Locate the cell with the specified text and output its (x, y) center coordinate. 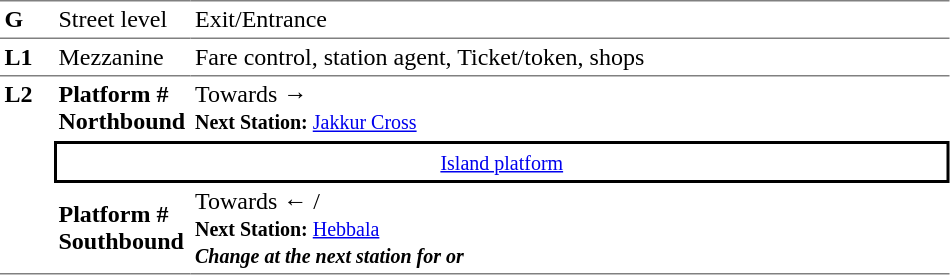
Fare control, station agent, Ticket/token, shops (570, 58)
G (27, 20)
Mezzanine (122, 58)
Towards → Next Station: Jakkur Cross (570, 108)
L1 (27, 58)
Exit/Entrance (570, 20)
L2 (27, 175)
Street level (122, 20)
Platform #Northbound (122, 108)
Platform #Southbound (122, 229)
Towards ← / Next Station: HebbalaChange at the next station for or (570, 229)
Island platform (502, 162)
